Find where the given text appears and provide that cell's center as (X, Y) coordinate. 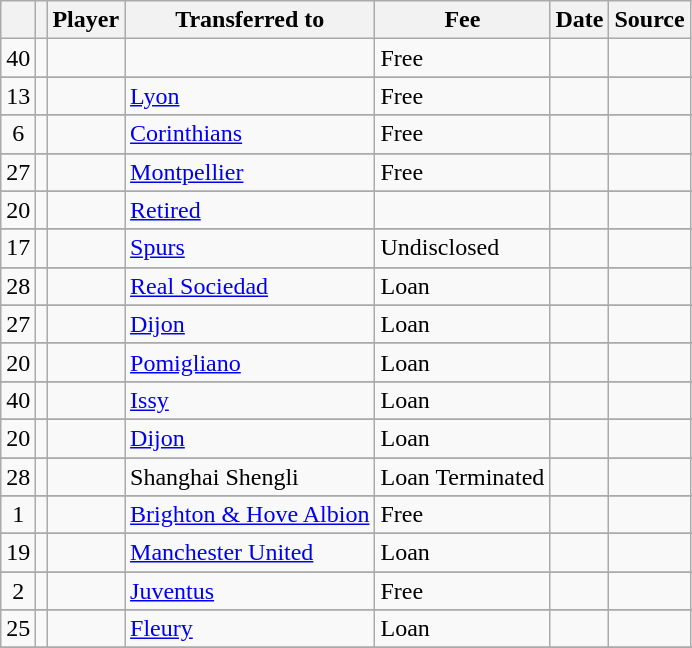
Real Sociedad (250, 286)
Shanghai Shengli (250, 477)
Loan Terminated (462, 477)
Source (650, 20)
Transferred to (250, 20)
Brighton & Hove Albion (250, 515)
Corinthians (250, 134)
Lyon (250, 96)
Fleury (250, 629)
Manchester United (250, 553)
13 (18, 96)
25 (18, 629)
19 (18, 553)
6 (18, 134)
1 (18, 515)
Montpellier (250, 172)
Spurs (250, 248)
17 (18, 248)
2 (18, 591)
Date (580, 20)
Pomigliano (250, 362)
Retired (250, 210)
Fee (462, 20)
Undisclosed (462, 248)
Issy (250, 400)
Juventus (250, 591)
Player (86, 20)
